Find where the given text appears and provide that cell's center as [X, Y] coordinate. 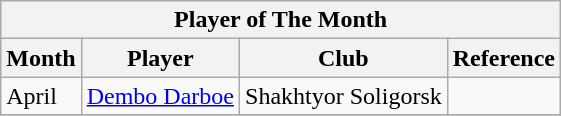
Player [160, 58]
Shakhtyor Soligorsk [344, 96]
April [41, 96]
Club [344, 58]
Dembo Darboe [160, 96]
Month [41, 58]
Player of The Month [281, 20]
Reference [504, 58]
